For the text-containing cell, return its midpoint in [x, y] coordinate format. 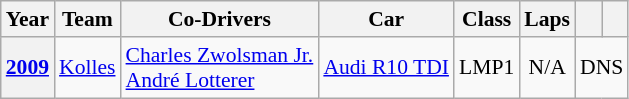
Charles Zwolsman Jr. André Lotterer [220, 68]
Co-Drivers [220, 19]
Audi R10 TDI [386, 68]
Kolles [87, 68]
Year [28, 19]
N/A [547, 68]
DNS [602, 68]
Car [386, 19]
Team [87, 19]
Laps [547, 19]
Class [486, 19]
LMP1 [486, 68]
2009 [28, 68]
